Return [x, y] of the center of cell containing provided text 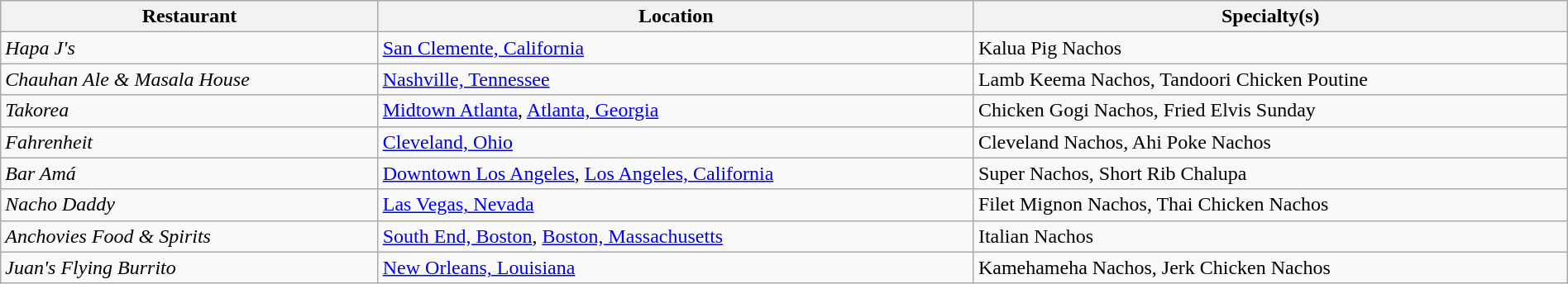
Hapa J's [189, 48]
Nacho Daddy [189, 205]
Restaurant [189, 17]
New Orleans, Louisiana [676, 267]
Downtown Los Angeles, Los Angeles, California [676, 173]
Chauhan Ale & Masala House [189, 79]
Fahrenheit [189, 142]
Juan's Flying Burrito [189, 267]
Las Vegas, Nevada [676, 205]
Chicken Gogi Nachos, Fried Elvis Sunday [1270, 111]
San Clemente, California [676, 48]
Bar Amá [189, 173]
Location [676, 17]
Specialty(s) [1270, 17]
Cleveland Nachos, Ahi Poke Nachos [1270, 142]
South End, Boston, Boston, Massachusetts [676, 236]
Filet Mignon Nachos, Thai Chicken Nachos [1270, 205]
Kamehameha Nachos, Jerk Chicken Nachos [1270, 267]
Cleveland, Ohio [676, 142]
Kalua Pig Nachos [1270, 48]
Nashville, Tennessee [676, 79]
Super Nachos, Short Rib Chalupa [1270, 173]
Anchovies Food & Spirits [189, 236]
Italian Nachos [1270, 236]
Midtown Atlanta, Atlanta, Georgia [676, 111]
Lamb Keema Nachos, Tandoori Chicken Poutine [1270, 79]
Takorea [189, 111]
